Determine the [X, Y] coordinate at the center of the cell enclosing the given text.  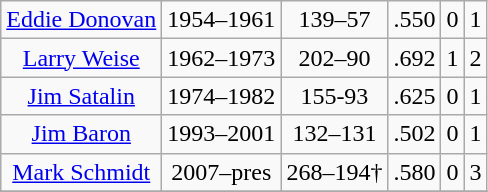
1993–2001 [222, 134]
Mark Schmidt [82, 172]
155-93 [334, 96]
Eddie Donovan [82, 20]
Jim Baron [82, 134]
3 [476, 172]
Larry Weise [82, 58]
Jim Satalin [82, 96]
139–57 [334, 20]
202–90 [334, 58]
1962–1973 [222, 58]
.502 [414, 134]
1954–1961 [222, 20]
.580 [414, 172]
.692 [414, 58]
2 [476, 58]
268–194† [334, 172]
2007–pres [222, 172]
.550 [414, 20]
132–131 [334, 134]
.625 [414, 96]
1974–1982 [222, 96]
